From the cell containing the given text, extract its center point as (X, Y) coordinate. 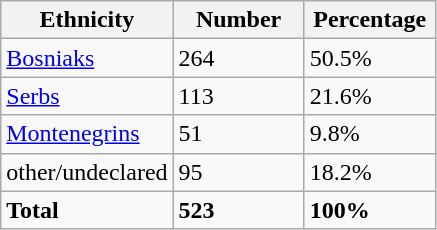
Percentage (370, 20)
100% (370, 210)
523 (238, 210)
18.2% (370, 172)
264 (238, 58)
other/undeclared (87, 172)
Ethnicity (87, 20)
Total (87, 210)
Serbs (87, 96)
Number (238, 20)
95 (238, 172)
9.8% (370, 134)
51 (238, 134)
Montenegrins (87, 134)
21.6% (370, 96)
113 (238, 96)
50.5% (370, 58)
Bosniaks (87, 58)
